For the text-containing cell, return its midpoint in (X, Y) coordinate format. 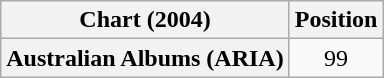
Australian Albums (ARIA) (145, 58)
Position (336, 20)
99 (336, 58)
Chart (2004) (145, 20)
